Return the (x, y) coordinate for the center point of the cell that contains the specified text.  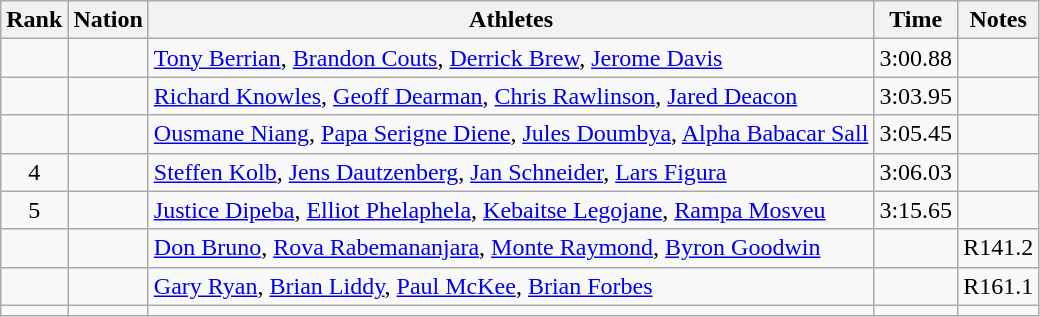
4 (34, 172)
Time (916, 20)
Athletes (511, 20)
Don Bruno, Rova Rabemananjara, Monte Raymond, Byron Goodwin (511, 248)
5 (34, 210)
Ousmane Niang, Papa Serigne Diene, Jules Doumbya, Alpha Babacar Sall (511, 134)
3:06.03 (916, 172)
3:00.88 (916, 58)
Nation (108, 20)
Tony Berrian, Brandon Couts, Derrick Brew, Jerome Davis (511, 58)
3:15.65 (916, 210)
R141.2 (998, 248)
Richard Knowles, Geoff Dearman, Chris Rawlinson, Jared Deacon (511, 96)
R161.1 (998, 286)
Steffen Kolb, Jens Dautzenberg, Jan Schneider, Lars Figura (511, 172)
Notes (998, 20)
Rank (34, 20)
3:05.45 (916, 134)
3:03.95 (916, 96)
Gary Ryan, Brian Liddy, Paul McKee, Brian Forbes (511, 286)
Justice Dipeba, Elliot Phelaphela, Kebaitse Legojane, Rampa Mosveu (511, 210)
